Capture the cell that displays the provided text and extract its [x, y] central coordinate. 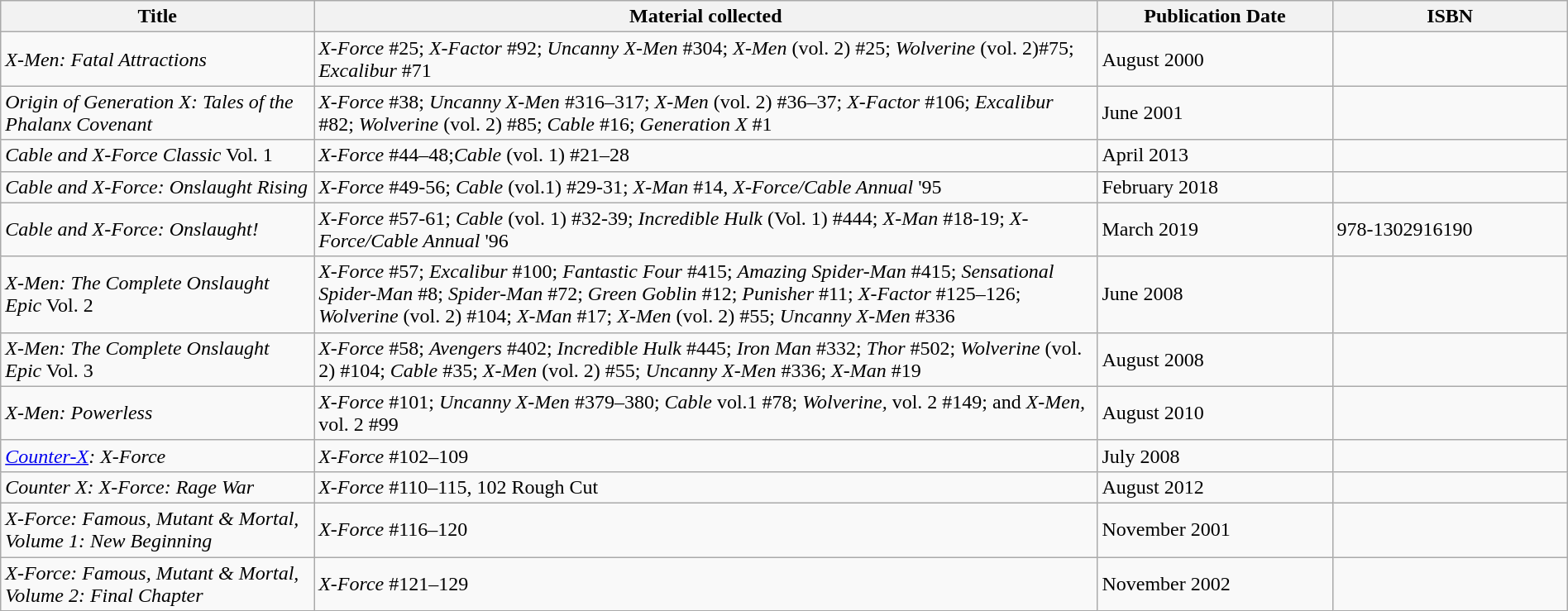
August 2008 [1215, 359]
August 2010 [1215, 413]
X-Men: The Complete Onslaught Epic Vol. 2 [157, 294]
X-Force #44–48;Cable (vol. 1) #21–28 [706, 155]
ISBN [1450, 17]
X-Force: Famous, Mutant & Mortal, Volume 2: Final Chapter [157, 584]
Cable and X-Force: Onslaught! [157, 230]
X-Force #49-56; Cable (vol.1) #29-31; X-Man #14, X-Force/Cable Annual '95 [706, 187]
November 2002 [1215, 584]
Counter X: X-Force: Rage War [157, 487]
X-Force #38; Uncanny X-Men #316–317; X-Men (vol. 2) #36–37; X-Factor #106; Excalibur #82; Wolverine (vol. 2) #85; Cable #16; Generation X #1 [706, 112]
X-Men: Fatal Attractions [157, 60]
X-Men: Powerless [157, 413]
X-Force #121–129 [706, 584]
Counter-X: X-Force [157, 456]
Publication Date [1215, 17]
March 2019 [1215, 230]
April 2013 [1215, 155]
X-Force #101; Uncanny X-Men #379–380; Cable vol.1 #78; Wolverine, vol. 2 #149; and X-Men, vol. 2 #99 [706, 413]
Origin of Generation X: Tales of the Phalanx Covenant [157, 112]
August 2012 [1215, 487]
August 2000 [1215, 60]
Cable and X-Force: Onslaught Rising [157, 187]
June 2008 [1215, 294]
June 2001 [1215, 112]
978-1302916190 [1450, 230]
Title [157, 17]
X-Force #57-61; Cable (vol. 1) #32-39; Incredible Hulk (Vol. 1) #444; X-Man #18-19; X-Force/Cable Annual '96 [706, 230]
X-Force #102–109 [706, 456]
February 2018 [1215, 187]
Cable and X-Force Classic Vol. 1 [157, 155]
July 2008 [1215, 456]
November 2001 [1215, 529]
X-Force #25; X-Factor #92; Uncanny X-Men #304; X-Men (vol. 2) #25; Wolverine (vol. 2)#75; Excalibur #71 [706, 60]
X-Force: Famous, Mutant & Mortal, Volume 1: New Beginning [157, 529]
X-Force #116–120 [706, 529]
X-Force #110–115, 102 Rough Cut [706, 487]
Material collected [706, 17]
X-Men: The Complete Onslaught Epic Vol. 3 [157, 359]
